Detect which cell encompasses the target text, then output its [X, Y] center coordinate. 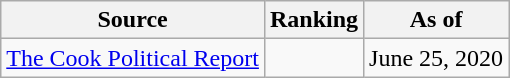
Source [133, 20]
As of [436, 20]
June 25, 2020 [436, 58]
Ranking [314, 20]
The Cook Political Report [133, 58]
